Find where the given text appears and provide that cell's center as (X, Y) coordinate. 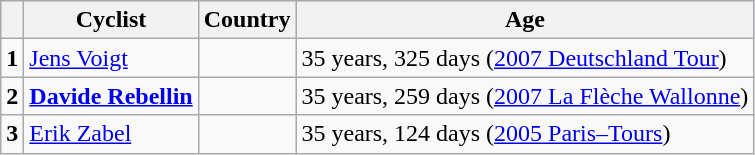
2 (12, 96)
Erik Zabel (111, 134)
1 (12, 58)
Jens Voigt (111, 58)
35 years, 259 days (2007 La Flèche Wallonne) (525, 96)
Country (247, 20)
Davide Rebellin (111, 96)
Age (525, 20)
35 years, 124 days (2005 Paris–Tours) (525, 134)
3 (12, 134)
Cyclist (111, 20)
35 years, 325 days (2007 Deutschland Tour) (525, 58)
